Detect which cell encompasses the target text, then output its [x, y] center coordinate. 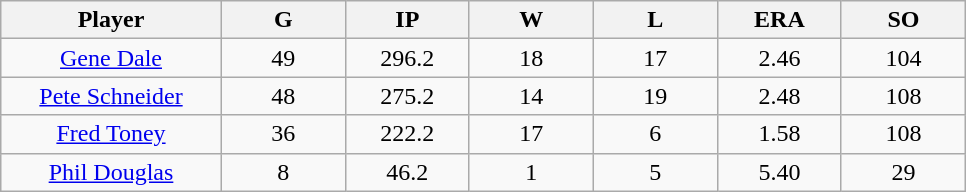
296.2 [407, 58]
6 [655, 134]
46.2 [407, 172]
2.48 [779, 96]
8 [283, 172]
Player [111, 20]
36 [283, 134]
G [283, 20]
L [655, 20]
49 [283, 58]
Phil Douglas [111, 172]
Fred Toney [111, 134]
1 [531, 172]
222.2 [407, 134]
SO [903, 20]
5.40 [779, 172]
275.2 [407, 96]
1.58 [779, 134]
18 [531, 58]
14 [531, 96]
IP [407, 20]
W [531, 20]
48 [283, 96]
19 [655, 96]
Pete Schneider [111, 96]
104 [903, 58]
ERA [779, 20]
2.46 [779, 58]
5 [655, 172]
Gene Dale [111, 58]
29 [903, 172]
